Determine the (X, Y) coordinate at the center of the cell enclosing the given text.  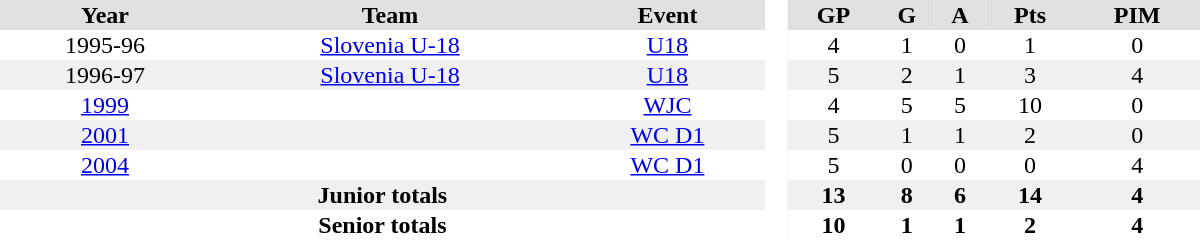
3 (1030, 75)
8 (906, 195)
Team (390, 15)
Pts (1030, 15)
PIM (1137, 15)
14 (1030, 195)
Junior totals (382, 195)
GP (834, 15)
1995-96 (105, 45)
Event (668, 15)
6 (960, 195)
13 (834, 195)
1996-97 (105, 75)
A (960, 15)
WJC (668, 105)
G (906, 15)
1999 (105, 105)
2001 (105, 135)
2004 (105, 165)
Senior totals (382, 225)
Year (105, 15)
